Locate the cell with the specified text and output its (x, y) center coordinate. 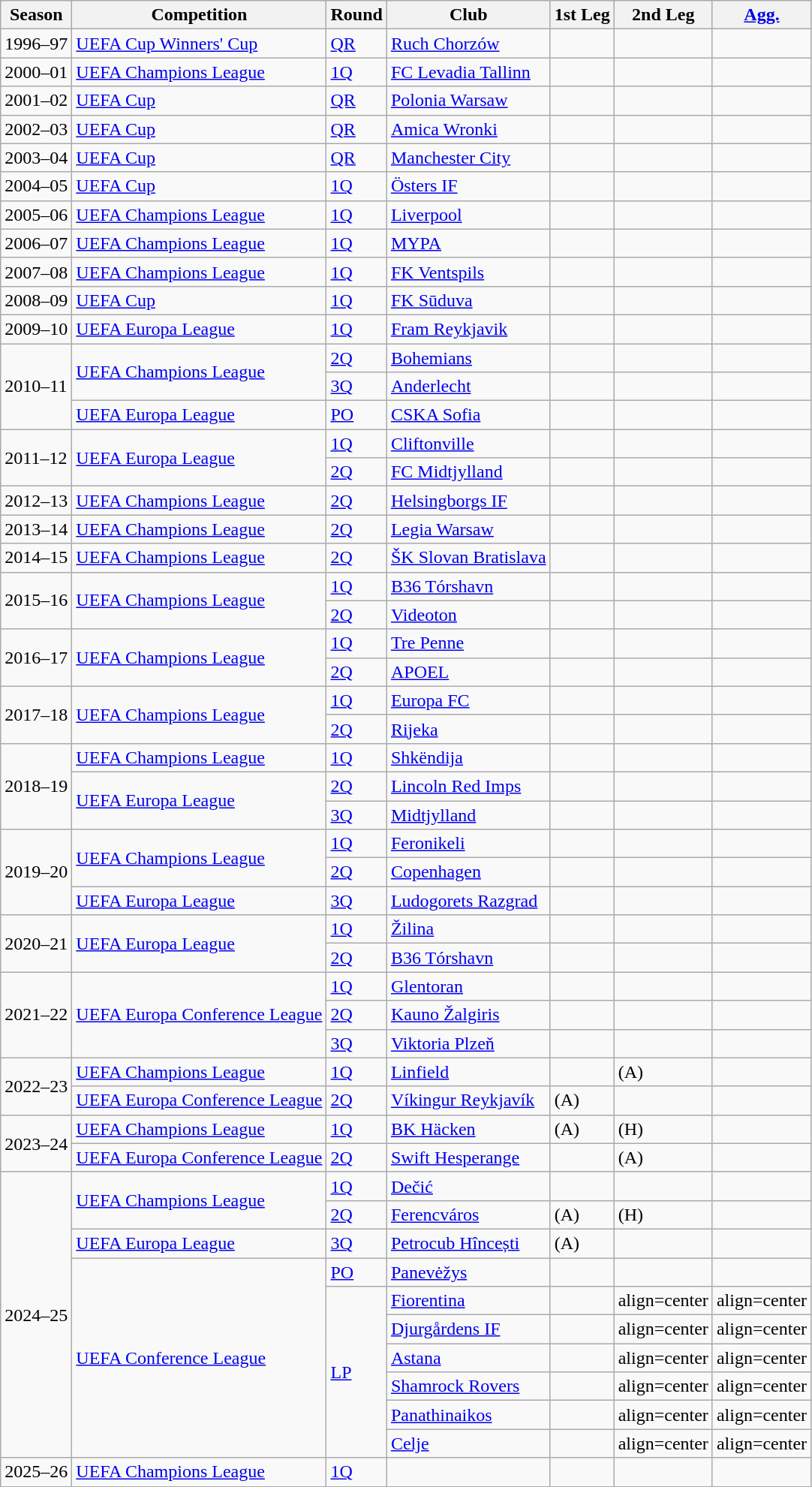
UEFA Cup Winners' Cup (200, 44)
2013–14 (36, 529)
Midtjylland (468, 814)
2009–10 (36, 329)
Competition (200, 15)
FK Ventspils (468, 272)
MYPA (468, 243)
Bohemians (468, 358)
Djurgårdens IF (468, 1329)
2022–23 (36, 1086)
Shkëndija (468, 757)
Manchester City (468, 158)
Ludogorets Razgrad (468, 901)
2017–18 (36, 715)
Rijeka (468, 729)
LP (356, 1372)
Žilina (468, 929)
Tre Penne (468, 643)
Season (36, 15)
ŠK Slovan Bratislava (468, 558)
FC Midtjylland (468, 472)
Lincoln Red Imps (468, 786)
2015–16 (36, 601)
Videoton (468, 615)
Petrocub Hîncești (468, 1243)
Copenhagen (468, 872)
Linfield (468, 1072)
Liverpool (468, 215)
2011–12 (36, 458)
Round (356, 15)
2005–06 (36, 215)
Ruch Chorzów (468, 44)
2008–09 (36, 300)
2016–17 (36, 658)
2nd Leg (663, 15)
2010–11 (36, 387)
2003–04 (36, 158)
Shamrock Rovers (468, 1386)
Helsingborgs IF (468, 501)
2020–21 (36, 944)
2001–02 (36, 101)
Amica Wronki (468, 129)
2002–03 (36, 129)
Feronikeli (468, 844)
Swift Hesperange (468, 1157)
Agg. (761, 15)
APOEL (468, 672)
Dečić (468, 1186)
1996–97 (36, 44)
2021–22 (36, 1015)
Ferencváros (468, 1215)
1st Leg (582, 15)
Östers IF (468, 186)
FK Sūduva (468, 300)
2000–01 (36, 72)
Legia Warsaw (468, 529)
Polonia Warsaw (468, 101)
2018–19 (36, 786)
2004–05 (36, 186)
Anderlecht (468, 387)
Astana (468, 1358)
FC Levadia Tallinn (468, 72)
2019–20 (36, 872)
Europa FC (468, 700)
Viktoria Plzeň (468, 1043)
Glentoran (468, 986)
2006–07 (36, 243)
Celje (468, 1443)
2025–26 (36, 1472)
Panathinaikos (468, 1415)
Víkingur Reykjavík (468, 1100)
BK Häcken (468, 1129)
CSKA Sofia (468, 415)
2024–25 (36, 1315)
UEFA Conference League (200, 1358)
2012–13 (36, 501)
Panevėžys (468, 1272)
Fram Reykjavik (468, 329)
Club (468, 15)
Kauno Žalgiris (468, 1015)
Cliftonville (468, 444)
2023–24 (36, 1143)
2014–15 (36, 558)
Fiorentina (468, 1301)
2007–08 (36, 272)
